Provide the (x, y) coordinate of the cell's center where the given text is located.  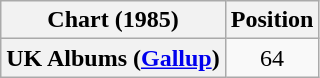
Chart (1985) (113, 20)
64 (272, 58)
UK Albums (Gallup) (113, 58)
Position (272, 20)
